Capture the cell that displays the provided text and extract its [x, y] central coordinate. 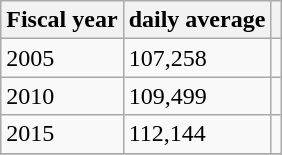
112,144 [197, 134]
daily average [197, 20]
2005 [62, 58]
2010 [62, 96]
Fiscal year [62, 20]
107,258 [197, 58]
109,499 [197, 96]
2015 [62, 134]
